Return [x, y] of the center of cell containing provided text 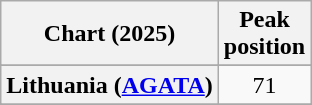
Chart (2025) [110, 34]
Peakposition [264, 34]
Lithuania (AGATA) [110, 85]
71 [264, 85]
